Return (X, Y) of the center of cell containing provided text 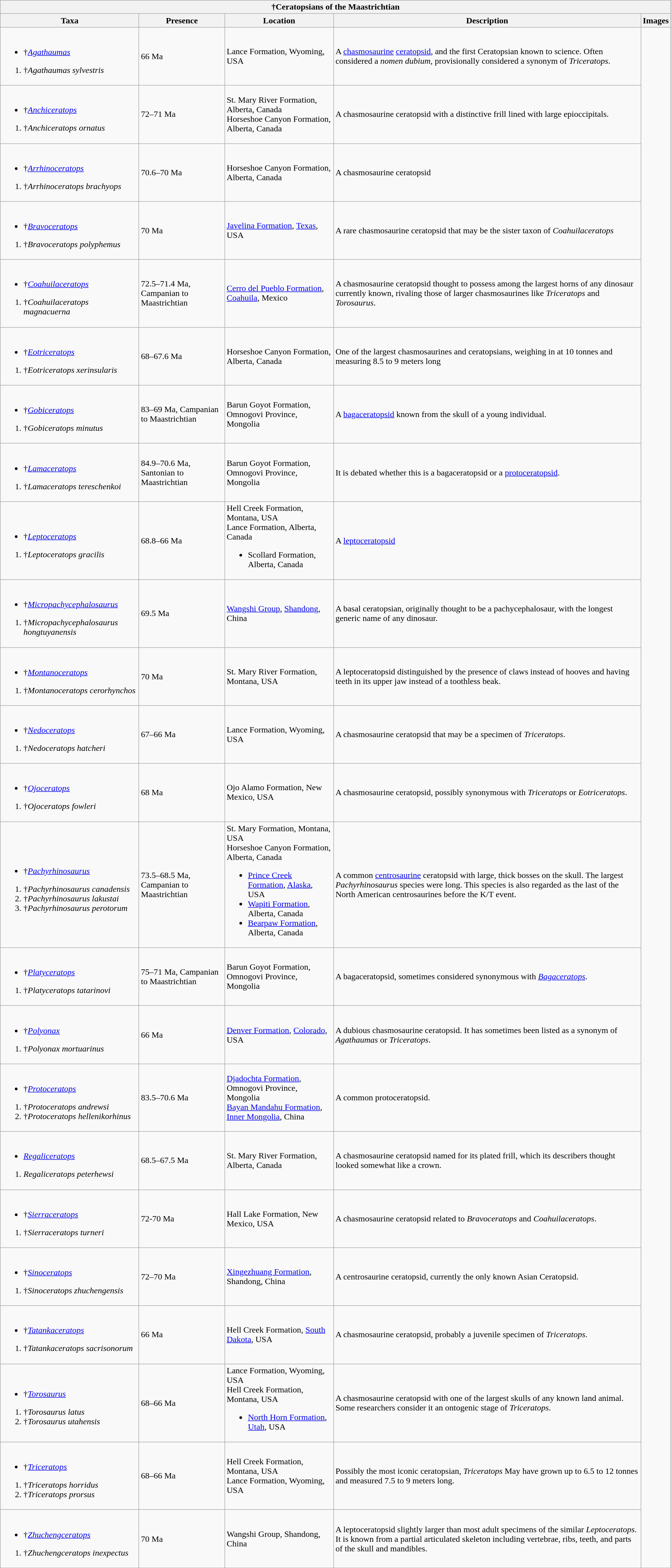
A bagaceratopsid, sometimes considered synonymous with Bagaceratops. (487, 977)
†Lamaceratops†Lamaceratops tereschenkoi (70, 472)
68.8–66 Ma (182, 540)
†Torosaurus†Torosaurus latus†Torosaurus utahensis (70, 1403)
70.6–70 Ma (182, 172)
A bagaceratopsid known from the skull of a young individual. (487, 414)
72.5–71.4 Ma, Campanian to Maastrichtian (182, 293)
Djadochta Formation, Omnogovi Province, MongoliaBayan Mandahu Formation, Inner Mongolia, China (279, 1097)
†Platyceratops†Platyceratops tatarinovi (70, 977)
†Eotriceratops†Eotriceratops xerinsularis (70, 356)
Taxa (70, 21)
Denver Formation, Colorado, USA (279, 1035)
†Ojoceratops†Ojoceratops fowleri (70, 793)
84.9–70.6 Ma, Santonian to Maastrichtian (182, 472)
One of the largest chasmosaurines and ceratopsians, weighing in at 10 tonnes and measuring 8.5 to 9 meters long (487, 356)
Images (656, 21)
†Nedoceratops†Nedoceratops hatcheri (70, 735)
†Leptoceratops†Leptoceratops gracilis (70, 540)
A dubious chasmosaurine ceratopsid. It has sometimes been listed as a synonym of Agathaumas or Triceratops. (487, 1035)
68–67.6 Ma (182, 356)
†Pachyrhinosaurus†Pachyrhinosaurus canadensis†Pachyrhinosaurus lakustai†Pachyrhinosaurus perotorum (70, 885)
72-70 Ma (182, 1219)
A chasmosaurine ceratopsid with one of the largest skulls of any known land animal. Some researchers consider it an ontogenic stage of Triceratops. (487, 1403)
A chasmosaurine ceratopsid that may be a specimen of Triceratops. (487, 735)
St. Mary River Formation, Montana, USA (279, 676)
St. Mary River Formation, Alberta, CanadaHorseshoe Canyon Formation, Alberta, Canada (279, 114)
83.5–70.6 Ma (182, 1097)
A chasmosaurine ceratopsid named for its plated frill, which its describers thought looked somewhat like a crown. (487, 1161)
It is debated whether this is a bagaceratopsid or a protoceratopsid. (487, 472)
Xingezhuang Formation, Shandong, China (279, 1277)
†Coahuilaceratops†Coahuilaceratops magnacuerna (70, 293)
68 Ma (182, 793)
Ojo Alamo Formation, New Mexico, USA (279, 793)
72–71 Ma (182, 114)
A leptoceratopsid distinguished by the presence of claws instead of hooves and having teeth in its upper jaw instead of a toothless beak. (487, 676)
†Arrhinoceratops†Arrhinoceratops brachyops (70, 172)
†Tatankaceratops†Tatankaceratops sacrisonorum (70, 1335)
†Sierraceratops†Sierraceratops turneri (70, 1219)
†Zhuchengceratops†Zhuchengceratops inexpectus (70, 1539)
†Agathaumas†Agathaumas sylvestris (70, 56)
RegaliceratopsRegaliceratops peterhewsi (70, 1161)
A centrosaurine ceratopsid, currently the only known Asian Ceratopsid. (487, 1277)
Cerro del Pueblo Formation, Coahuila, Mexico (279, 293)
Hell Creek Formation, South Dakota, USA (279, 1335)
†Polyonax†Polyonax mortuarinus (70, 1035)
†Triceratops†Triceratops horridus†Triceratops prorsus (70, 1476)
Presence (182, 21)
A common protoceratopsid. (487, 1097)
Lance Formation, Wyoming, USAHell Creek Formation, Montana, USANorth Horn Formation, Utah, USA (279, 1403)
69.5 Ma (182, 613)
†Micropachycephalosaurus†Micropachycephalosaurus hongtuyanensis (70, 613)
†Montanoceratops†Montanoceratops cerorhynchos (70, 676)
83–69 Ma, Campanian to Maastrichtian (182, 414)
St. Mary River Formation, Alberta, Canada (279, 1161)
Location (279, 21)
†Ceratopsians of the Maastrichtian (335, 7)
67–66 Ma (182, 735)
Possibly the most iconic ceratopsian, Triceratops May have grown up to 6.5 to 12 tonnes and measured 7.5 to 9 meters long. (487, 1476)
†Gobiceratops†Gobiceratops minutus (70, 414)
Hell Creek Formation, Montana, USALance Formation, Alberta, CanadaScollard Formation, Alberta, Canada (279, 540)
Hell Creek Formation, Montana, USALance Formation, Wyoming, USA (279, 1476)
A rare chasmosaurine ceratopsid that may be the sister taxon of Coahuilaceratops (487, 230)
†Bravoceratops†Bravoceratops polyphemus (70, 230)
A leptoceratopsid (487, 540)
Hall Lake Formation, New Mexico, USA (279, 1219)
†Sinoceratops†Sinoceratops zhuchengensis (70, 1277)
68.5–67.5 Ma (182, 1161)
A chasmosaurine ceratopsid (487, 172)
A basal ceratopsian, originally thought to be a pachycephalosaur, with the longest generic name of any dinosaur. (487, 613)
†Anchiceratops†Anchiceratops ornatus (70, 114)
75–71 Ma, Campanian to Maastrichtian (182, 977)
Description (487, 21)
A chasmosaurine ceratopsid related to Bravoceratops and Coahuilaceratops. (487, 1219)
72–70 Ma (182, 1277)
†Protoceratops†Protoceratops andrewsi†Protoceratops hellenikorhinus (70, 1097)
A chasmosaurine ceratopsid, possibly synonymous with Triceratops or Eotriceratops. (487, 793)
73.5–68.5 Ma, Campanian to Maastrichtian (182, 885)
A chasmosaurine ceratopsid with a distinctive frill lined with large epioccipitals. (487, 114)
Javelina Formation, Texas, USA (279, 230)
A chasmosaurine ceratopsid, probably a juvenile specimen of Triceratops. (487, 1335)
